Scan for the cell matching the given text and deliver its (x, y) coordinate at center. 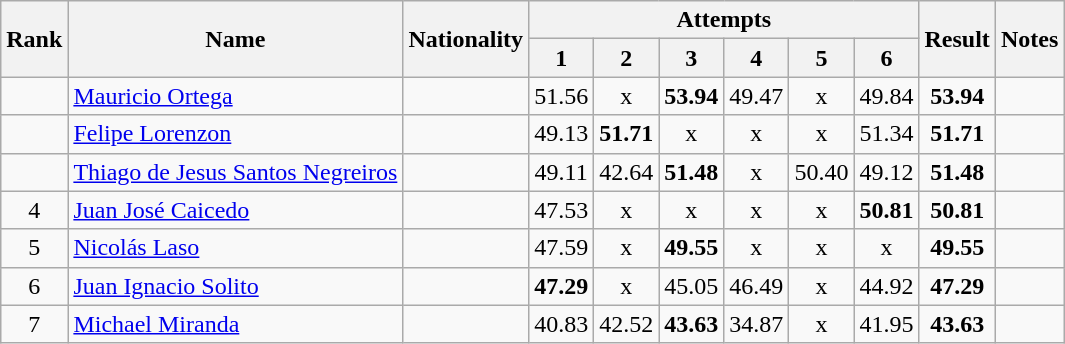
42.52 (626, 324)
51.34 (886, 134)
7 (34, 324)
51.56 (562, 96)
Felipe Lorenzon (236, 134)
Nationality (466, 39)
Juan José Caicedo (236, 210)
46.49 (756, 286)
49.12 (886, 172)
2 (626, 58)
49.47 (756, 96)
49.84 (886, 96)
49.11 (562, 172)
Attempts (724, 20)
42.64 (626, 172)
Name (236, 39)
Mauricio Ortega (236, 96)
Michael Miranda (236, 324)
Rank (34, 39)
45.05 (692, 286)
47.53 (562, 210)
50.40 (822, 172)
Juan Ignacio Solito (236, 286)
Nicolás Laso (236, 248)
49.13 (562, 134)
3 (692, 58)
47.59 (562, 248)
44.92 (886, 286)
Notes (1029, 39)
Thiago de Jesus Santos Negreiros (236, 172)
1 (562, 58)
34.87 (756, 324)
Result (957, 39)
41.95 (886, 324)
40.83 (562, 324)
